Identify which cell holds the provided text, then report its (x, y) central coordinate. 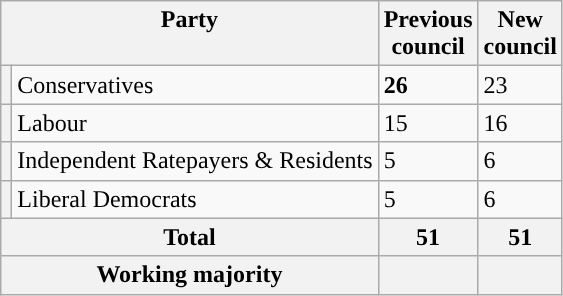
Independent Ratepayers & Residents (195, 161)
Party (190, 34)
15 (428, 123)
Conservatives (195, 85)
Previous council (428, 34)
New council (520, 34)
Liberal Democrats (195, 199)
16 (520, 123)
Working majority (190, 275)
Total (190, 237)
26 (428, 85)
23 (520, 85)
Labour (195, 123)
